Locate the cell with the specified text and output its [x, y] center coordinate. 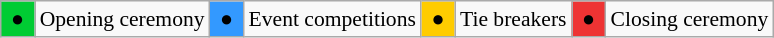
Event competitions [332, 19]
Tie breakers [514, 19]
Closing ceremony [690, 19]
Opening ceremony [122, 19]
